Return [X, Y] of the center of cell containing provided text 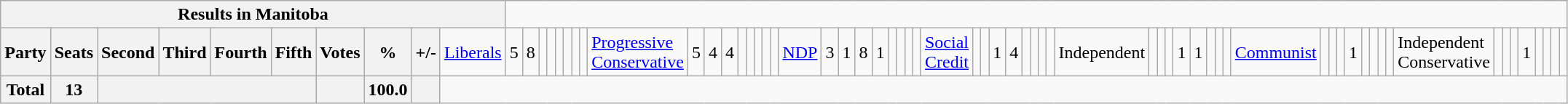
Results in Manitoba [253, 15]
3 [830, 52]
Seats [74, 52]
Second [128, 52]
Third [185, 52]
13 [74, 89]
Total [25, 89]
Independent Conservative [1444, 52]
% [387, 52]
+/- [425, 52]
Progressive Conservative [638, 52]
Social Credit [947, 52]
Communist [1276, 52]
Fifth [293, 52]
Party [25, 52]
Liberals [473, 52]
Votes [340, 52]
Independent [1102, 52]
Fourth [240, 52]
100.0 [387, 89]
NDP [800, 52]
